Find where the given text appears and provide that cell's center as [x, y] coordinate. 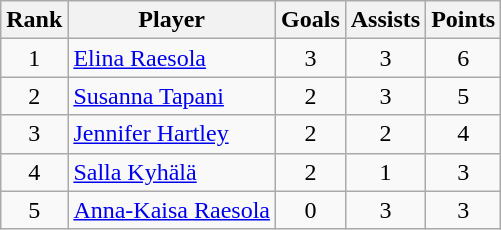
Rank [34, 20]
Assists [385, 20]
Goals [311, 20]
Elina Raesola [172, 58]
Player [172, 20]
Points [464, 20]
0 [311, 210]
Salla Kyhälä [172, 172]
Susanna Tapani [172, 96]
6 [464, 58]
Jennifer Hartley [172, 134]
Anna-Kaisa Raesola [172, 210]
